Scan for the cell matching the given text and deliver its (X, Y) coordinate at center. 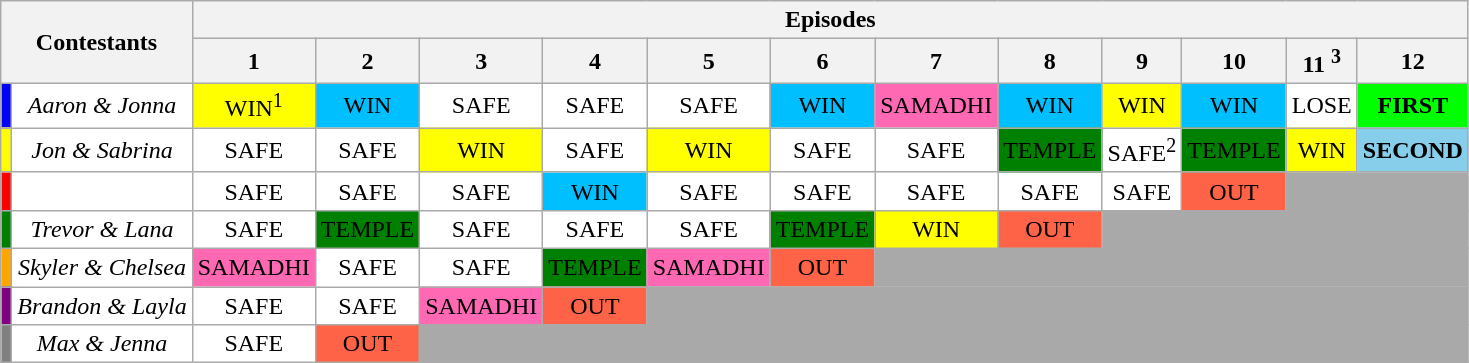
Episodes (830, 20)
Jon & Sabrina (102, 150)
Aaron & Jonna (102, 106)
9 (1142, 62)
LOSE (1322, 106)
SECOND (1412, 150)
1 (254, 62)
Max & Jenna (102, 344)
4 (595, 62)
WIN1 (254, 106)
SAFE2 (1142, 150)
5 (708, 62)
3 (482, 62)
Brandon & Layla (102, 306)
FIRST (1412, 106)
11 3 (1322, 62)
Trevor & Lana (102, 230)
Contestants (96, 42)
12 (1412, 62)
10 (1234, 62)
7 (936, 62)
6 (822, 62)
2 (367, 62)
Skyler & Chelsea (102, 268)
8 (1050, 62)
